Output the (X, Y) coordinate of the center of the cell containing the given text.  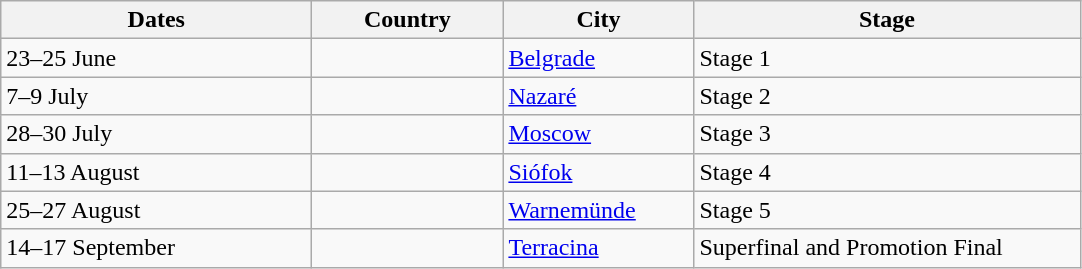
Nazaré (598, 96)
7–9 July (156, 96)
28–30 July (156, 134)
23–25 June (156, 58)
11–13 August (156, 172)
Terracina (598, 248)
Stage 1 (887, 58)
Country (408, 20)
Belgrade (598, 58)
25–27 August (156, 210)
Moscow (598, 134)
Stage (887, 20)
Stage 3 (887, 134)
Stage 2 (887, 96)
Stage 5 (887, 210)
Warnemünde (598, 210)
Siófok (598, 172)
Superfinal and Promotion Final (887, 248)
City (598, 20)
14–17 September (156, 248)
Stage 4 (887, 172)
Dates (156, 20)
